Pinpoint the cell where the given text exists, returning its [X, Y] midpoint coordinate. 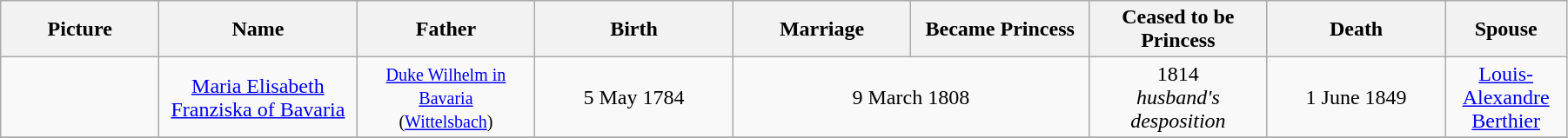
Duke Wilhelm in Bavaria(Wittelsbach) [446, 97]
Picture [80, 30]
1814husband's desposition [1178, 97]
Marriage [821, 30]
1 June 1849 [1356, 97]
Spouse [1506, 30]
Name [258, 30]
Became Princess [1001, 30]
Birth [633, 30]
9 March 1808 [910, 97]
Ceased to be Princess [1178, 30]
Death [1356, 30]
5 May 1784 [633, 97]
Maria Elisabeth Franziska of Bavaria [258, 97]
Father [446, 30]
Louis-Alexandre Berthier [1506, 97]
